Return (X, Y) of the center of cell containing provided text 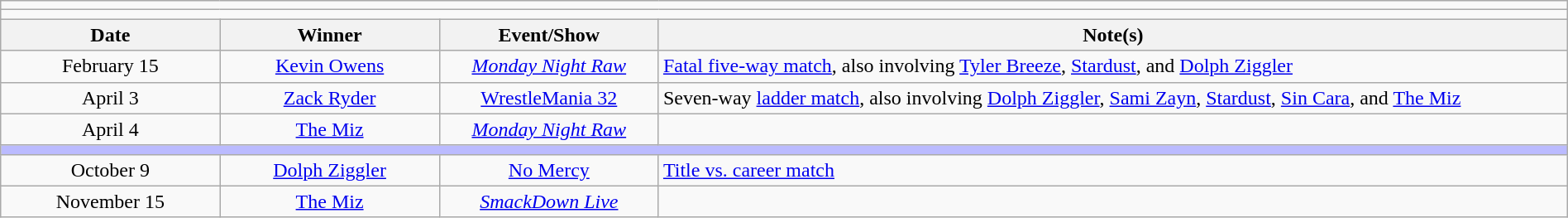
Seven-way ladder match, also involving Dolph Ziggler, Sami Zayn, Stardust, Sin Cara, and The Miz (1113, 98)
Zack Ryder (329, 98)
October 9 (111, 170)
Dolph Ziggler (329, 170)
Event/Show (549, 35)
April 3 (111, 98)
November 15 (111, 201)
SmackDown Live (549, 201)
April 4 (111, 129)
Winner (329, 35)
Kevin Owens (329, 66)
Date (111, 35)
Note(s) (1113, 35)
February 15 (111, 66)
Fatal five-way match, also involving Tyler Breeze, Stardust, and Dolph Ziggler (1113, 66)
No Mercy (549, 170)
WrestleMania 32 (549, 98)
Title vs. career match (1113, 170)
